Determine the [x, y] coordinate at the center of the cell enclosing the given text.  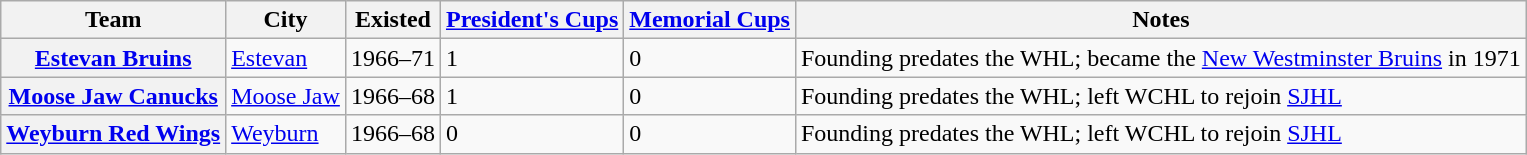
Team [114, 20]
Existed [392, 20]
Estevan Bruins [114, 58]
Moose Jaw [286, 96]
1966–71 [392, 58]
Notes [1160, 20]
Weyburn Red Wings [114, 134]
Moose Jaw Canucks [114, 96]
Weyburn [286, 134]
City [286, 20]
Estevan [286, 58]
President's Cups [532, 20]
Founding predates the WHL; became the New Westminster Bruins in 1971 [1160, 58]
Memorial Cups [710, 20]
